Locate the cell with the specified text and output its [x, y] center coordinate. 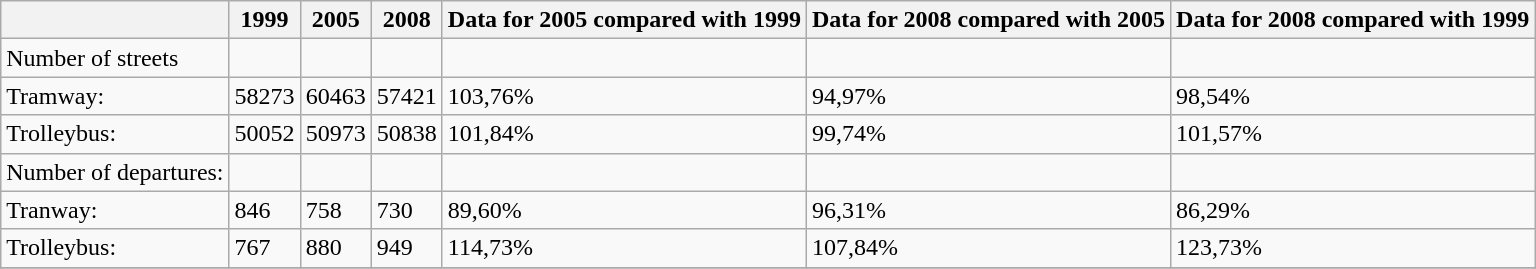
123,73% [1353, 248]
89,60% [624, 210]
767 [264, 248]
98,54% [1353, 96]
Tramway: [115, 96]
949 [406, 248]
Number of streets [115, 58]
101,84% [624, 134]
60463 [336, 96]
57421 [406, 96]
96,31% [988, 210]
58273 [264, 96]
730 [406, 210]
Data for 2005 compared with 1999 [624, 20]
94,97% [988, 96]
50838 [406, 134]
114,73% [624, 248]
2005 [336, 20]
846 [264, 210]
103,76% [624, 96]
880 [336, 248]
Number of departures: [115, 172]
758 [336, 210]
Tranway: [115, 210]
2008 [406, 20]
Data for 2008 compared with 2005 [988, 20]
107,84% [988, 248]
50052 [264, 134]
99,74% [988, 134]
1999 [264, 20]
86,29% [1353, 210]
Data for 2008 compared with 1999 [1353, 20]
50973 [336, 134]
101,57% [1353, 134]
